Output the [x, y] coordinate of the center of the cell containing the given text.  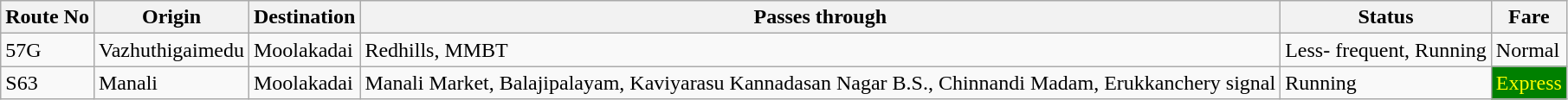
Destination [304, 17]
Express [1529, 83]
Passes through [821, 17]
Route No [48, 17]
Normal [1529, 50]
Manali Market, Balajipalayam, Kaviyarasu Kannadasan Nagar B.S., Chinnandi Madam, Erukkanchery signal [821, 83]
57G [48, 50]
Status [1386, 17]
Vazhuthigaimedu [171, 50]
S63 [48, 83]
Origin [171, 17]
Redhills, MMBT [821, 50]
Less- frequent, Running [1386, 50]
Manali [171, 83]
Fare [1529, 17]
Running [1386, 83]
